Determine the (x, y) coordinate at the center of the cell enclosing the given text.  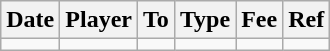
Fee (260, 20)
Date (30, 20)
Player (99, 20)
Ref (306, 20)
Type (204, 20)
To (156, 20)
